Search for the cell housing the specified text and yield its (X, Y) center coordinate. 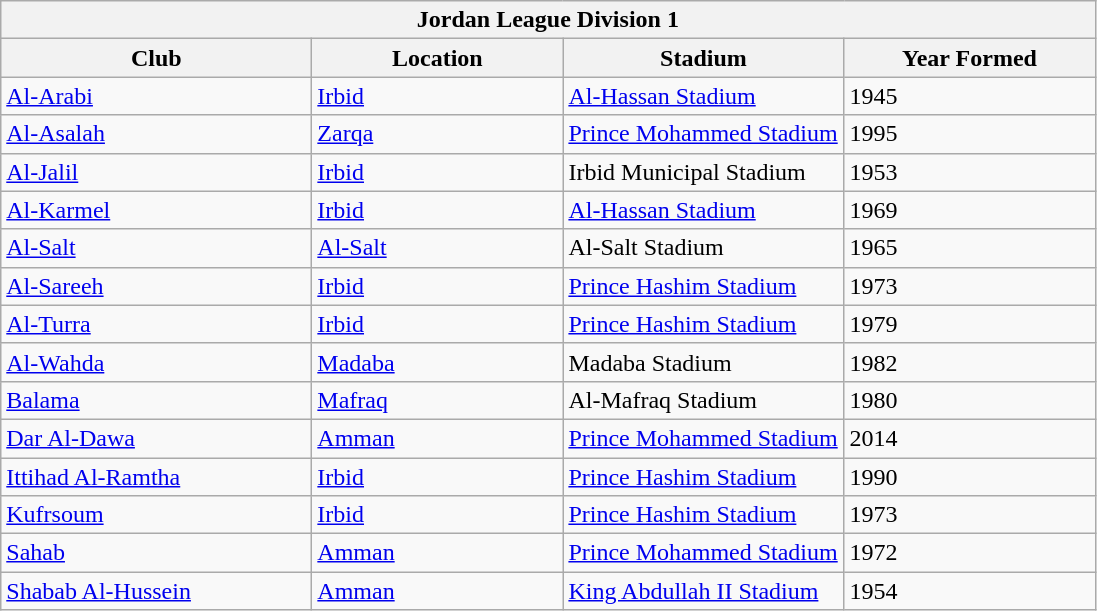
King Abdullah II Stadium (704, 591)
Al-Asalah (156, 134)
1982 (970, 362)
Madaba Stadium (704, 362)
Jordan League Division 1 (548, 20)
Location (438, 58)
1979 (970, 324)
Al-Wahda (156, 362)
1980 (970, 400)
1990 (970, 477)
1972 (970, 553)
1954 (970, 591)
Mafraq (438, 400)
Kufrsoum (156, 515)
Al-Turra (156, 324)
Madaba (438, 362)
Irbid Municipal Stadium (704, 172)
Dar Al-Dawa (156, 438)
Al-Sareeh (156, 286)
2014 (970, 438)
Stadium (704, 58)
Ittihad Al-Ramtha (156, 477)
Al-Mafraq Stadium (704, 400)
1945 (970, 96)
1995 (970, 134)
1965 (970, 248)
Al-Arabi (156, 96)
1953 (970, 172)
Sahab (156, 553)
Club (156, 58)
Al-Jalil (156, 172)
Shabab Al-Hussein (156, 591)
Balama (156, 400)
Al-Karmel (156, 210)
Zarqa (438, 134)
Year Formed (970, 58)
Al-Salt Stadium (704, 248)
1969 (970, 210)
